Output the (x, y) coordinate of the center of the cell containing the given text.  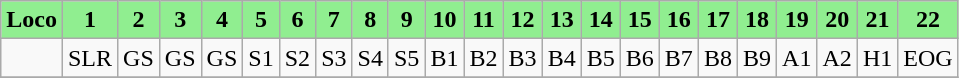
15 (640, 20)
Loco (32, 20)
7 (334, 20)
B7 (678, 58)
17 (718, 20)
H1 (877, 58)
19 (797, 20)
S5 (406, 58)
22 (928, 20)
10 (444, 20)
6 (297, 20)
11 (484, 20)
B3 (522, 58)
SLR (90, 58)
B4 (562, 58)
B8 (718, 58)
8 (370, 20)
B2 (484, 58)
A1 (797, 58)
B1 (444, 58)
S1 (261, 58)
13 (562, 20)
B6 (640, 58)
EOG (928, 58)
S4 (370, 58)
20 (837, 20)
5 (261, 20)
16 (678, 20)
4 (222, 20)
2 (139, 20)
9 (406, 20)
14 (600, 20)
3 (180, 20)
S2 (297, 58)
21 (877, 20)
A2 (837, 58)
S3 (334, 58)
1 (90, 20)
B9 (756, 58)
12 (522, 20)
B5 (600, 58)
18 (756, 20)
